Locate the cell with the specified text and output its [x, y] center coordinate. 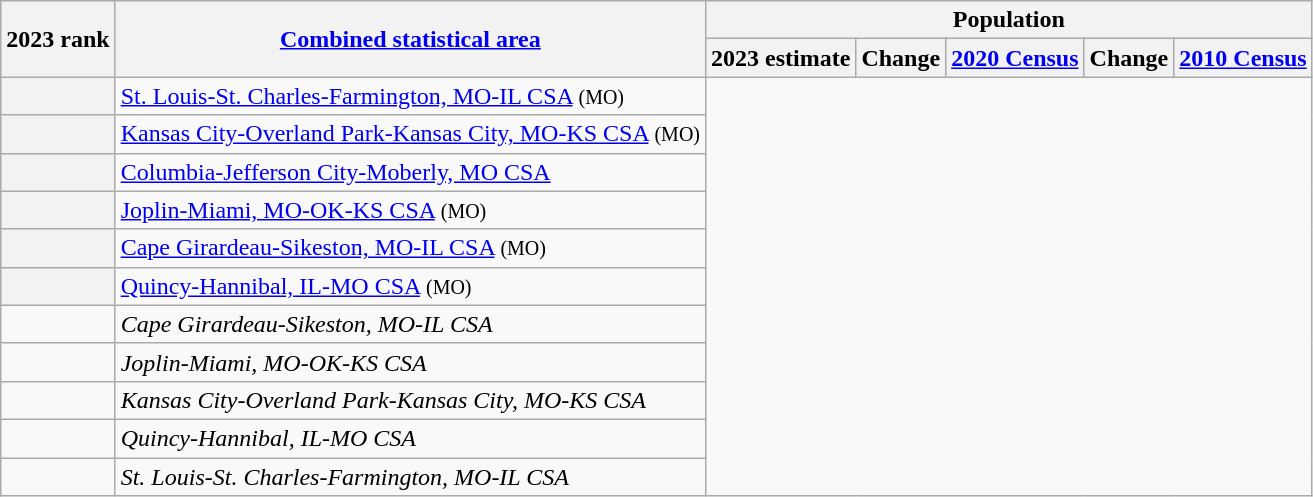
2010 Census [1243, 58]
2023 rank [58, 39]
St. Louis-St. Charles-Farmington, MO-IL CSA (MO) [410, 96]
Cape Girardeau-Sikeston, MO-IL CSA [410, 324]
Kansas City-Overland Park-Kansas City, MO-KS CSA (MO) [410, 134]
2023 estimate [781, 58]
Cape Girardeau-Sikeston, MO-IL CSA (MO) [410, 248]
Combined statistical area [410, 39]
Kansas City-Overland Park-Kansas City, MO-KS CSA [410, 400]
Joplin-Miami, MO-OK-KS CSA [410, 362]
Quincy-Hannibal, IL-MO CSA [410, 438]
Quincy-Hannibal, IL-MO CSA (MO) [410, 286]
2020 Census [1015, 58]
Population [1010, 20]
Joplin-Miami, MO-OK-KS CSA (MO) [410, 210]
St. Louis-St. Charles-Farmington, MO-IL CSA [410, 477]
Columbia-Jefferson City-Moberly, MO CSA [410, 172]
